Detect which cell encompasses the target text, then output its (X, Y) center coordinate. 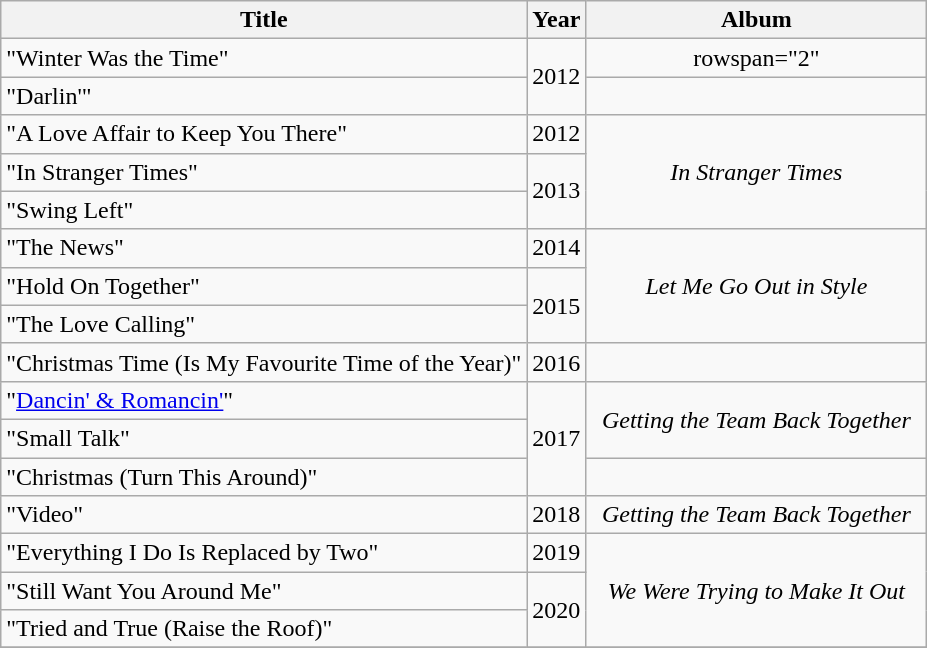
"Hold On Together" (264, 286)
In Stranger Times (756, 172)
rowspan="2" (756, 58)
"In Stranger Times" (264, 172)
Let Me Go Out in Style (756, 286)
"Tried and True (Raise the Roof)" (264, 629)
2020 (556, 610)
"Christmas Time (Is My Favourite Time of the Year)" (264, 362)
2013 (556, 191)
"Darlin'" (264, 96)
Album (756, 20)
"Video" (264, 515)
2014 (556, 248)
We Were Trying to Make It Out (756, 591)
2017 (556, 438)
2015 (556, 305)
"Winter Was the Time" (264, 58)
"Dancin' & Romancin'" (264, 400)
"The News" (264, 248)
"Small Talk" (264, 438)
Year (556, 20)
"Everything I Do Is Replaced by Two" (264, 553)
"Christmas (Turn This Around)" (264, 477)
"The Love Calling" (264, 324)
2016 (556, 362)
2018 (556, 515)
"Still Want You Around Me" (264, 591)
2019 (556, 553)
"Swing Left" (264, 210)
"A Love Affair to Keep You There" (264, 134)
Title (264, 20)
